Locate the cell with the specified text and output its [x, y] center coordinate. 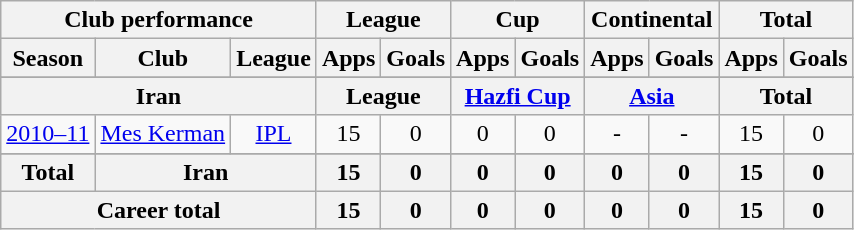
IPL [274, 134]
Mes Kerman [163, 134]
Club performance [159, 20]
Hazfi Cup [518, 96]
Season [48, 58]
Continental [652, 20]
Cup [518, 20]
2010–11 [48, 134]
Club [163, 58]
Asia [652, 96]
Career total [159, 210]
